From the cell containing the given text, extract its center point as (x, y) coordinate. 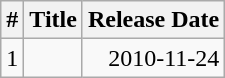
1 (12, 58)
Release Date (153, 20)
# (12, 20)
2010-11-24 (153, 58)
Title (54, 20)
